Output the (X, Y) coordinate of the center of the cell containing the given text.  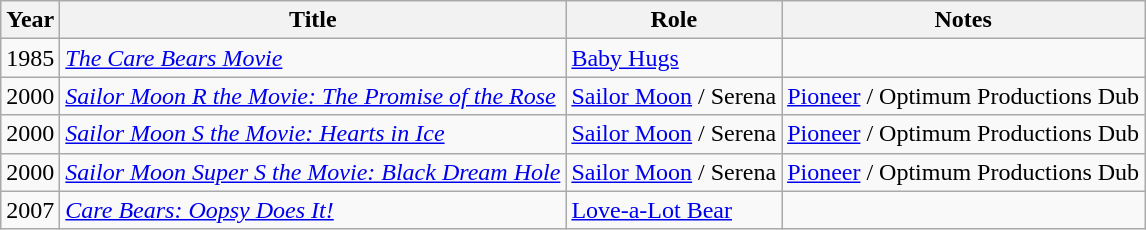
Notes (964, 20)
Sailor Moon S the Movie: Hearts in Ice (313, 134)
Care Bears: Oopsy Does It! (313, 210)
2007 (30, 210)
Year (30, 20)
Role (674, 20)
Sailor Moon Super S the Movie: Black Dream Hole (313, 172)
The Care Bears Movie (313, 58)
Love-a-Lot Bear (674, 210)
Sailor Moon R the Movie: The Promise of the Rose (313, 96)
1985 (30, 58)
Title (313, 20)
Baby Hugs (674, 58)
